Output the (x, y) coordinate of the center of the cell containing the given text.  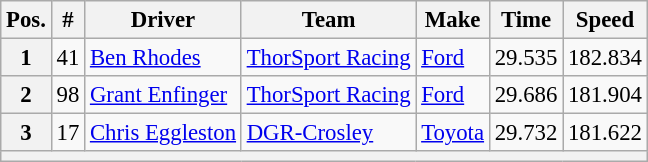
Chris Eggleston (164, 133)
181.904 (606, 95)
181.622 (606, 133)
29.732 (526, 133)
182.834 (606, 58)
Time (526, 20)
Driver (164, 20)
Grant Enfinger (164, 95)
98 (68, 95)
Team (328, 20)
41 (68, 58)
29.535 (526, 58)
Speed (606, 20)
2 (26, 95)
Make (453, 20)
17 (68, 133)
Pos. (26, 20)
3 (26, 133)
DGR-Crosley (328, 133)
Toyota (453, 133)
# (68, 20)
29.686 (526, 95)
Ben Rhodes (164, 58)
1 (26, 58)
